From the cell containing the given text, extract its center point as (x, y) coordinate. 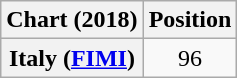
96 (190, 58)
Position (190, 20)
Italy (FIMI) (72, 58)
Chart (2018) (72, 20)
